Determine the [x, y] coordinate at the center of the cell enclosing the given text.  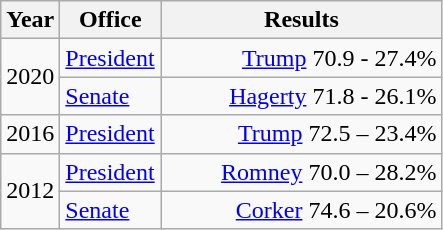
Romney 70.0 – 28.2% [302, 172]
Year [30, 20]
Office [110, 20]
Hagerty 71.8 - 26.1% [302, 96]
2020 [30, 77]
Results [302, 20]
Trump 70.9 - 27.4% [302, 58]
2012 [30, 191]
Trump 72.5 – 23.4% [302, 134]
Corker 74.6 – 20.6% [302, 210]
2016 [30, 134]
